Detect which cell encompasses the target text, then output its [x, y] center coordinate. 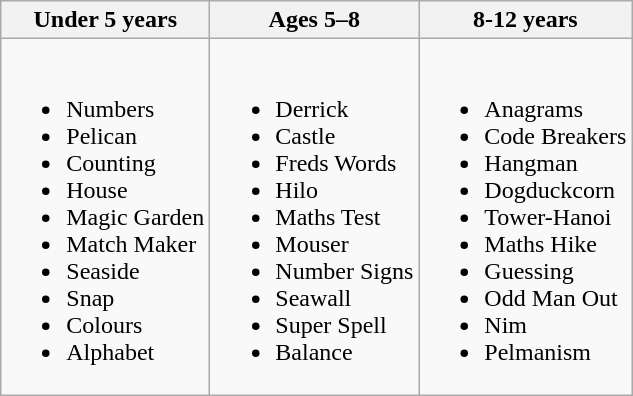
DerrickCastleFreds WordsHiloMaths TestMouserNumber SignsSeawallSuper SpellBalance [314, 217]
NumbersPelicanCountingHouseMagic GardenMatch MakerSeasideSnapColoursAlphabet [106, 217]
8-12 years [526, 20]
AnagramsCode BreakersHangmanDogduckcornTower-HanoiMaths HikeGuessingOdd Man OutNimPelmanism [526, 217]
Ages 5–8 [314, 20]
Under 5 years [106, 20]
